Locate the cell with the specified text and output its (x, y) center coordinate. 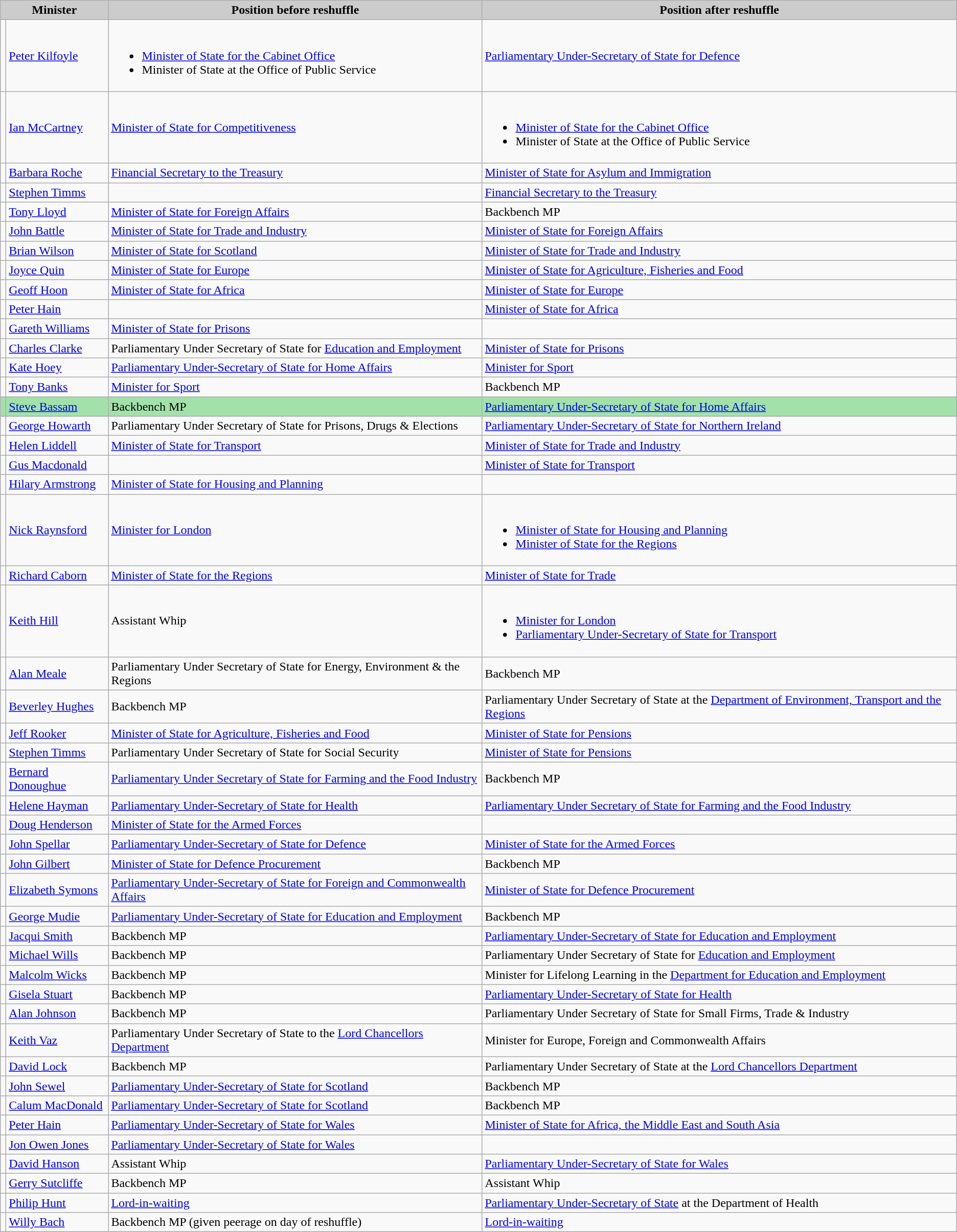
Barbara Roche (57, 173)
Calum MacDonald (57, 1105)
Minister of State for Housing and PlanningMinister of State for the Regions (719, 530)
Gisela Stuart (57, 994)
Parliamentary Under Secretary of State at the Lord Chancellors Department (719, 1066)
Philip Hunt (57, 1203)
Peter Kilfoyle (57, 56)
Gareth Williams (57, 328)
John Gilbert (57, 864)
Minister of State for Housing and Planning (295, 484)
Malcolm Wicks (57, 975)
Gus Macdonald (57, 465)
Parliamentary Under Secretary of State for Small Firms, Trade & Industry (719, 1014)
Minister of State for Scotland (295, 251)
Minister of State for Africa, the Middle East and South Asia (719, 1125)
Parliamentary Under Secretary of State for Energy, Environment & the Regions (295, 673)
Charles Clarke (57, 348)
Backbench MP (given peerage on day of reshuffle) (295, 1222)
John Sewel (57, 1086)
Minister of State for the Regions (295, 575)
Ian McCartney (57, 127)
Parliamentary Under-Secretary of State at the Department of Health (719, 1203)
Alan Johnson (57, 1014)
David Lock (57, 1066)
Minister for London (295, 530)
Helen Liddell (57, 445)
Brian Wilson (57, 251)
Beverley Hughes (57, 707)
Position after reshuffle (719, 10)
Minister for Europe, Foreign and Commonwealth Affairs (719, 1040)
Elizabeth Symons (57, 890)
Keith Hill (57, 621)
Keith Vaz (57, 1040)
George Howarth (57, 426)
Bernard Donoughue (57, 778)
Gerry Sutcliffe (57, 1183)
Parliamentary Under Secretary of State at the Department of Environment, Transport and the Regions (719, 707)
Parliamentary Under Secretary of State for Prisons, Drugs & Elections (295, 426)
Parliamentary Under Secretary of State to the Lord Chancellors Department (295, 1040)
Jeff Rooker (57, 733)
Minister (54, 10)
Minister of State for Asylum and Immigration (719, 173)
John Battle (57, 231)
Hilary Armstrong (57, 484)
Minister of State for Trade (719, 575)
Minister of State for Competitiveness (295, 127)
Nick Raynsford (57, 530)
Position before reshuffle (295, 10)
Geoff Hoon (57, 289)
Jon Owen Jones (57, 1144)
John Spellar (57, 844)
Tony Banks (57, 387)
Tony Lloyd (57, 212)
Helene Hayman (57, 805)
Parliamentary Under Secretary of State for Social Security (295, 752)
Minister for LondonParliamentary Under-Secretary of State for Transport (719, 621)
Parliamentary Under-Secretary of State for Northern Ireland (719, 426)
Jacqui Smith (57, 936)
David Hanson (57, 1164)
Steve Bassam (57, 407)
Willy Bach (57, 1222)
Richard Caborn (57, 575)
Kate Hoey (57, 368)
Joyce Quin (57, 270)
George Mudie (57, 916)
Doug Henderson (57, 825)
Alan Meale (57, 673)
Michael Wills (57, 955)
Minister for Lifelong Learning in the Department for Education and Employment (719, 975)
Parliamentary Under-Secretary of State for Foreign and Commonwealth Affairs (295, 890)
